Locate the cell with the specified text and output its [X, Y] center coordinate. 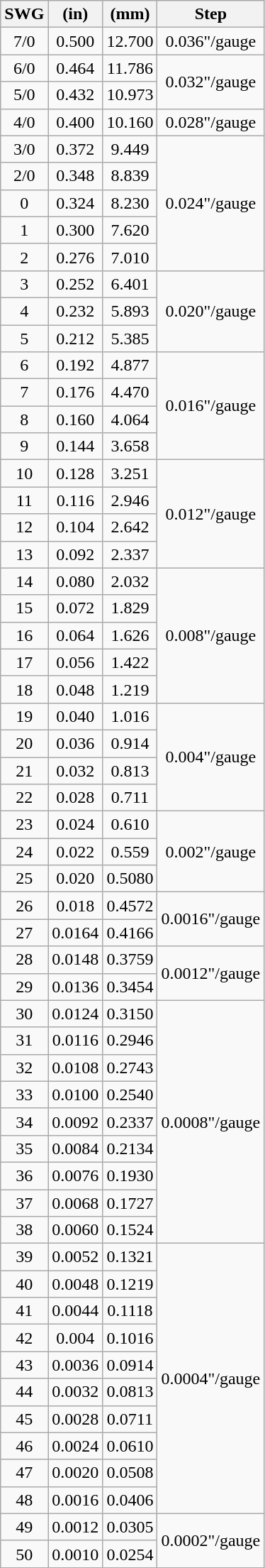
0.5080 [130, 879]
0.400 [75, 122]
5 [24, 339]
0.3759 [130, 960]
0.276 [75, 257]
4.064 [130, 420]
0.040 [75, 716]
0.0100 [75, 1095]
14 [24, 581]
8 [24, 420]
4 [24, 311]
0.324 [75, 203]
0.0010 [75, 1554]
2.337 [130, 554]
0.024"/gauge [211, 203]
28 [24, 960]
0.022 [75, 852]
18 [24, 689]
0.028 [75, 798]
0.176 [75, 393]
0.032"/gauge [211, 82]
0.432 [75, 95]
21 [24, 770]
0.024 [75, 825]
2.032 [130, 581]
35 [24, 1148]
1.016 [130, 716]
45 [24, 1419]
0.0508 [130, 1473]
0.008"/gauge [211, 635]
0.002"/gauge [211, 852]
0.004"/gauge [211, 757]
23 [24, 825]
6 [24, 366]
24 [24, 852]
5/0 [24, 95]
0.0020 [75, 1473]
0.0711 [130, 1419]
0.0164 [75, 933]
9 [24, 446]
2 [24, 257]
0.2946 [130, 1041]
0.300 [75, 230]
37 [24, 1203]
0.0124 [75, 1014]
0.080 [75, 581]
0.610 [130, 825]
1.626 [130, 635]
10 [24, 473]
0.1321 [130, 1257]
0.813 [130, 770]
0.160 [75, 420]
5.385 [130, 339]
3.658 [130, 446]
6.401 [130, 284]
0.012"/gauge [211, 514]
0.0036 [75, 1365]
0.092 [75, 554]
0.0008"/gauge [211, 1122]
0.0032 [75, 1392]
0.0024 [75, 1446]
3 [24, 284]
39 [24, 1257]
17 [24, 662]
12.700 [130, 41]
43 [24, 1365]
46 [24, 1446]
0.0813 [130, 1392]
1 [24, 230]
(in) [75, 14]
0.028"/gauge [211, 122]
0.3454 [130, 987]
0.0052 [75, 1257]
10.973 [130, 95]
44 [24, 1392]
0.1016 [130, 1338]
20 [24, 743]
0.0108 [75, 1068]
40 [24, 1284]
1.829 [130, 608]
0.2134 [130, 1148]
26 [24, 906]
36 [24, 1175]
7/0 [24, 41]
0.004 [75, 1338]
3.251 [130, 473]
49 [24, 1527]
0.0254 [130, 1554]
1.422 [130, 662]
0.036 [75, 743]
0.1118 [130, 1311]
0.048 [75, 689]
25 [24, 879]
48 [24, 1500]
4.470 [130, 393]
0.0305 [130, 1527]
50 [24, 1554]
0.0060 [75, 1230]
0.056 [75, 662]
0.232 [75, 311]
0.128 [75, 473]
0.1930 [130, 1175]
0.464 [75, 68]
0.0610 [130, 1446]
34 [24, 1122]
47 [24, 1473]
0.711 [130, 798]
0.3150 [130, 1014]
0.212 [75, 339]
8.839 [130, 176]
0 [24, 203]
11 [24, 500]
0.914 [130, 743]
2.642 [130, 527]
0.0004"/gauge [211, 1378]
9.449 [130, 149]
0.0076 [75, 1175]
0.559 [130, 852]
0.116 [75, 500]
0.0028 [75, 1419]
0.0148 [75, 960]
0.0048 [75, 1284]
8.230 [130, 203]
0.104 [75, 527]
0.0116 [75, 1041]
7.010 [130, 257]
0.0044 [75, 1311]
0.2540 [130, 1095]
0.4166 [130, 933]
10.160 [130, 122]
12 [24, 527]
16 [24, 635]
38 [24, 1230]
3/0 [24, 149]
0.064 [75, 635]
6/0 [24, 68]
32 [24, 1068]
41 [24, 1311]
11.786 [130, 68]
0.0002"/gauge [211, 1540]
0.1727 [130, 1203]
19 [24, 716]
SWG [24, 14]
0.2743 [130, 1068]
7.620 [130, 230]
0.0016 [75, 1500]
0.020"/gauge [211, 311]
0.144 [75, 446]
0.1524 [130, 1230]
1.219 [130, 689]
0.0068 [75, 1203]
0.032 [75, 770]
0.1219 [130, 1284]
2/0 [24, 176]
0.372 [75, 149]
42 [24, 1338]
0.036"/gauge [211, 41]
0.192 [75, 366]
Step [211, 14]
2.946 [130, 500]
7 [24, 393]
29 [24, 987]
0.348 [75, 176]
13 [24, 554]
0.2337 [130, 1122]
22 [24, 798]
33 [24, 1095]
0.0136 [75, 987]
0.0406 [130, 1500]
(mm) [130, 14]
0.016"/gauge [211, 406]
0.018 [75, 906]
0.500 [75, 41]
0.0092 [75, 1122]
4.877 [130, 366]
0.0012"/gauge [211, 973]
30 [24, 1014]
0.4572 [130, 906]
0.020 [75, 879]
31 [24, 1041]
0.0914 [130, 1365]
27 [24, 933]
4/0 [24, 122]
0.252 [75, 284]
0.072 [75, 608]
15 [24, 608]
0.0012 [75, 1527]
5.893 [130, 311]
0.0016"/gauge [211, 919]
0.0084 [75, 1148]
